Pinpoint the cell where the given text exists, returning its (x, y) midpoint coordinate. 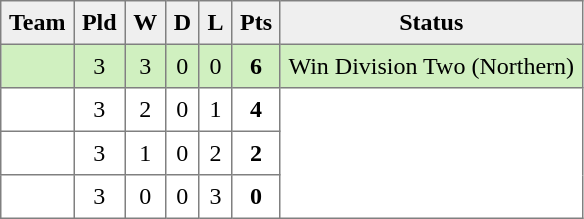
L (216, 23)
Pts (256, 23)
Team (38, 23)
W (145, 23)
Pld (100, 23)
4 (256, 110)
6 (256, 66)
D (182, 23)
Status (431, 23)
Win Division Two (Northern) (431, 66)
